Find where the given text appears and provide that cell's center as (X, Y) coordinate. 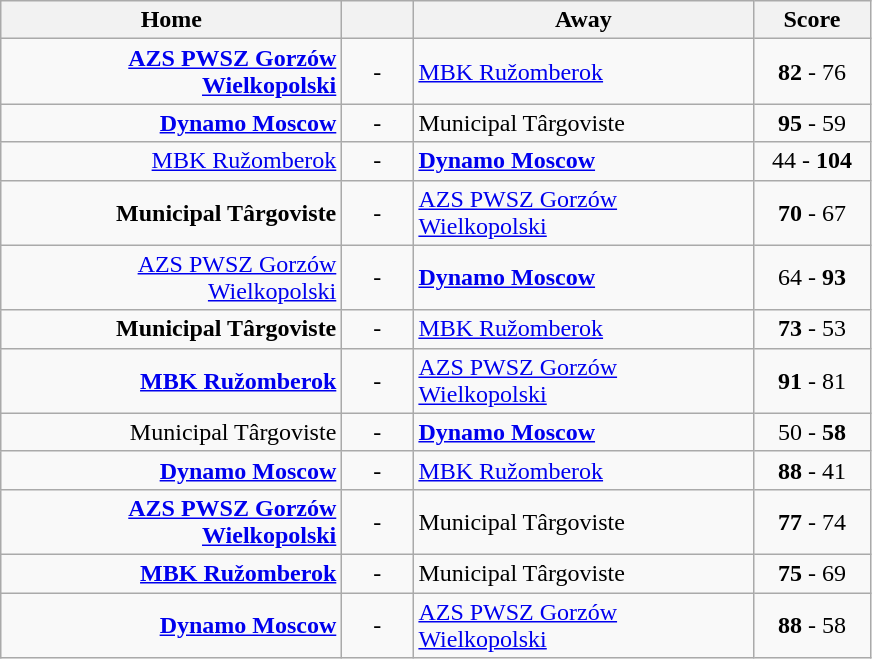
70 - 67 (812, 212)
91 - 81 (812, 380)
64 - 93 (812, 278)
88 - 58 (812, 624)
77 - 74 (812, 522)
73 - 53 (812, 329)
Home (172, 20)
82 - 76 (812, 72)
88 - 41 (812, 470)
50 - 58 (812, 432)
75 - 69 (812, 573)
44 - 104 (812, 161)
95 - 59 (812, 123)
Away (584, 20)
Score (812, 20)
